Provide the [x, y] coordinate of the cell's center where the given text is located.  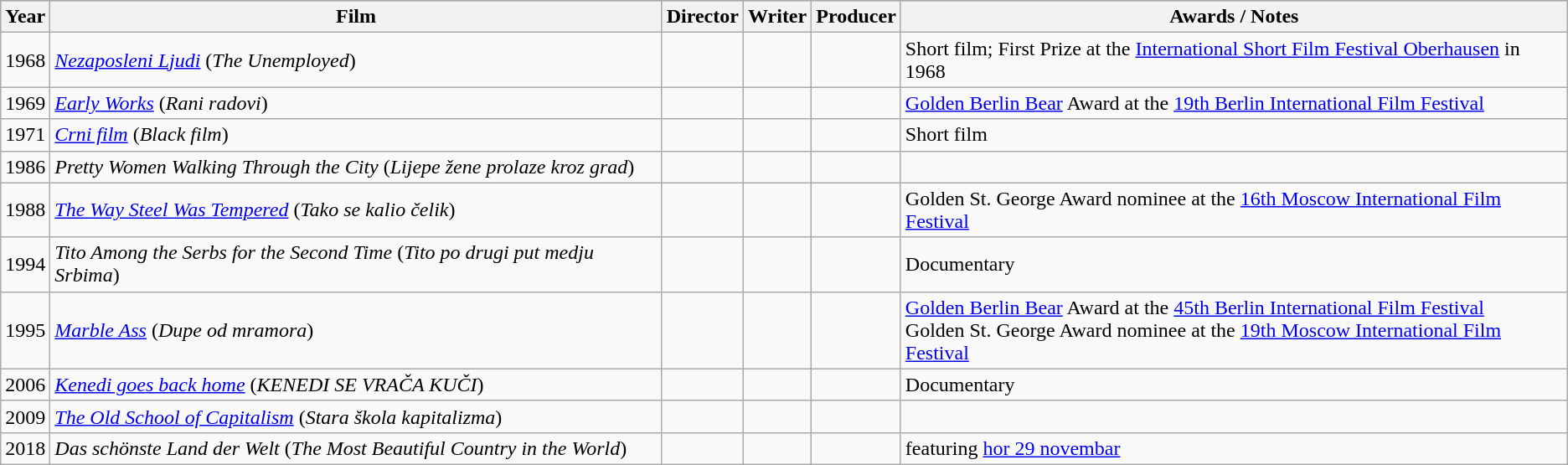
1994 [25, 265]
Golden St. George Award nominee at the 16th Moscow International Film Festival [1234, 209]
Das schönste Land der Welt (The Most Beautiful Country in the World) [356, 448]
Golden Berlin Bear Award at the 45th Berlin International Film FestivalGolden St. George Award nominee at the 19th Moscow International Film Festival [1234, 330]
Nezaposleni Ljudi (The Unemployed) [356, 60]
The Way Steel Was Tempered (Tako se kalio čelik) [356, 209]
Early Works (Rani radovi) [356, 103]
1988 [25, 209]
Tito Among the Serbs for the Second Time (Tito po drugi put medju Srbima) [356, 265]
Producer [856, 17]
Year [25, 17]
Marble Ass (Dupe od mramora) [356, 330]
Film [356, 17]
Crni film (Black film) [356, 135]
Awards / Notes [1234, 17]
2006 [25, 385]
1968 [25, 60]
Short film [1234, 135]
1969 [25, 103]
Pretty Women Walking Through the City (Lijepe žene prolaze kroz grad) [356, 167]
Director [702, 17]
featuring hor 29 novembar [1234, 448]
2009 [25, 416]
2018 [25, 448]
Short film; First Prize at the International Short Film Festival Oberhausen in 1968 [1234, 60]
The Old School of Capitalism (Stara škola kapitalizma) [356, 416]
1995 [25, 330]
Golden Berlin Bear Award at the 19th Berlin International Film Festival [1234, 103]
1971 [25, 135]
Kenedi goes back home (KENEDI SE VRAČA KUČI) [356, 385]
1986 [25, 167]
Writer [777, 17]
